Capture the cell that displays the provided text and extract its (x, y) central coordinate. 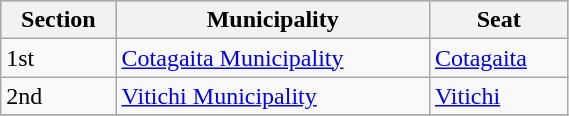
Vitichi (498, 96)
Municipality (272, 20)
Cotagaita Municipality (272, 58)
Seat (498, 20)
Section (58, 20)
Cotagaita (498, 58)
Vitichi Municipality (272, 96)
1st (58, 58)
2nd (58, 96)
